Capture the cell that displays the provided text and extract its [x, y] central coordinate. 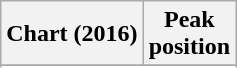
Chart (2016) [72, 34]
Peakposition [189, 34]
